Scan for the cell matching the given text and deliver its [x, y] coordinate at center. 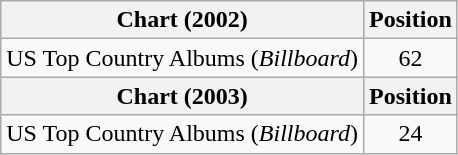
Chart (2003) [182, 96]
24 [411, 134]
Chart (2002) [182, 20]
62 [411, 58]
